Capture the cell that displays the provided text and extract its [x, y] central coordinate. 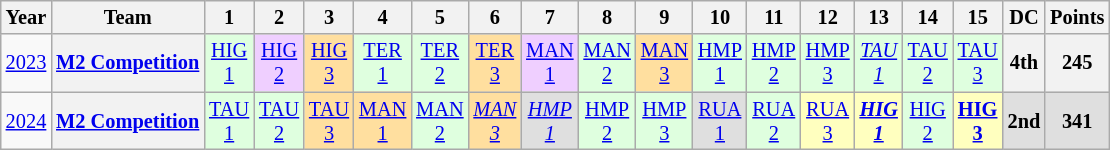
10 [720, 17]
TER1 [382, 63]
12 [828, 17]
3 [329, 17]
6 [494, 17]
341 [1077, 121]
4th [1024, 63]
7 [550, 17]
TER3 [494, 63]
9 [664, 17]
245 [1077, 63]
RUA1 [720, 121]
13 [879, 17]
TER2 [440, 63]
2nd [1024, 121]
4 [382, 17]
DC [1024, 17]
14 [928, 17]
2024 [26, 121]
Year [26, 17]
8 [606, 17]
RUA3 [828, 121]
Team [128, 17]
RUA2 [774, 121]
5 [440, 17]
2023 [26, 63]
1 [229, 17]
11 [774, 17]
2 [279, 17]
15 [978, 17]
Points [1077, 17]
